Determine the (x, y) coordinate at the center of the cell enclosing the given text.  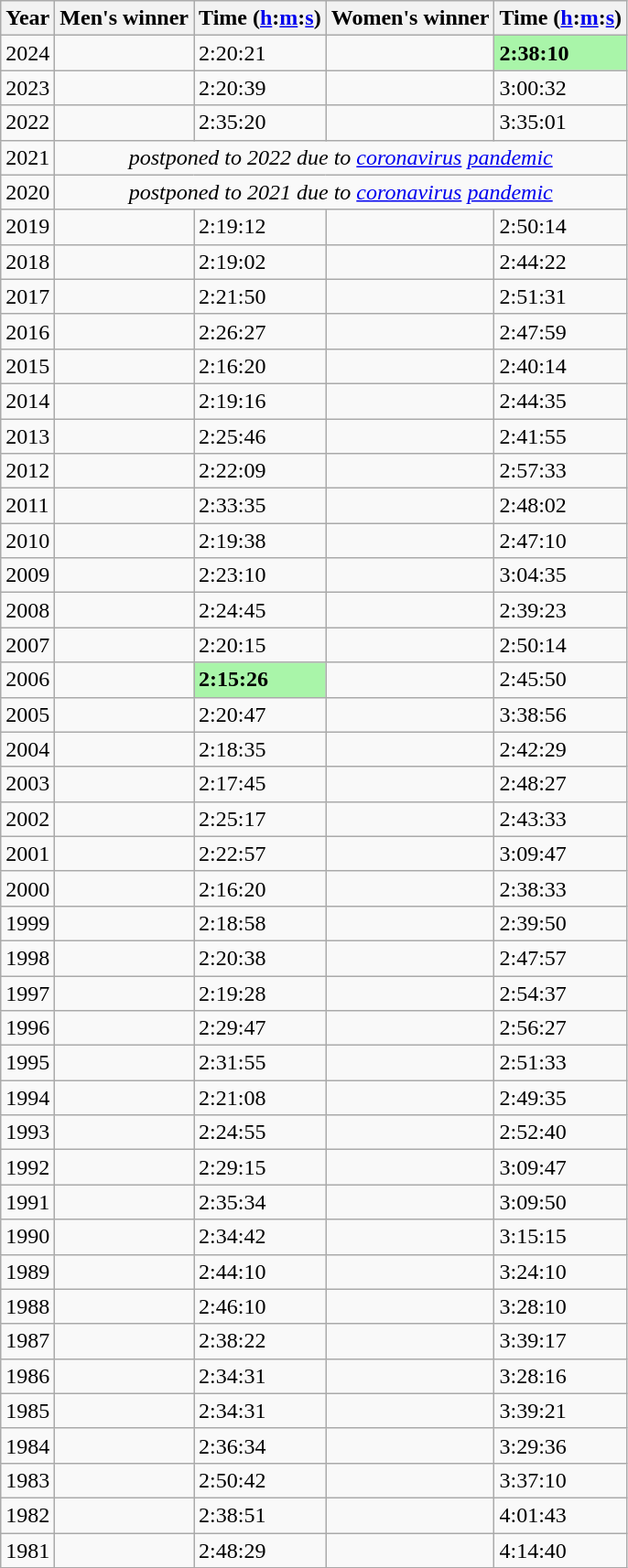
1998 (27, 958)
1992 (27, 1167)
2:35:34 (260, 1202)
3:28:16 (560, 1376)
2022 (27, 123)
2024 (27, 53)
2:48:02 (560, 506)
2013 (27, 436)
2:42:29 (560, 749)
1982 (27, 1515)
2:22:09 (260, 471)
3:04:35 (560, 575)
2:51:33 (560, 1063)
2:26:27 (260, 331)
1994 (27, 1098)
2:47:59 (560, 331)
1993 (27, 1133)
3:00:32 (560, 88)
2:38:33 (560, 888)
1987 (27, 1341)
2010 (27, 541)
2005 (27, 714)
2:34:42 (260, 1237)
2:45:50 (560, 680)
2:51:31 (560, 296)
2:48:27 (560, 784)
3:37:10 (560, 1480)
2:19:12 (260, 227)
2:20:47 (260, 714)
2019 (27, 227)
3:09:50 (560, 1202)
2:47:57 (560, 958)
2:20:15 (260, 645)
2007 (27, 645)
4:14:40 (560, 1551)
2:19:38 (260, 541)
2:15:26 (260, 680)
2:19:02 (260, 262)
2:25:46 (260, 436)
2:41:55 (560, 436)
2021 (27, 157)
2:20:39 (260, 88)
3:35:01 (560, 123)
2001 (27, 854)
2004 (27, 749)
postponed to 2021 due to coronavirus pandemic (341, 192)
2:24:55 (260, 1133)
2:29:47 (260, 1028)
2002 (27, 819)
2:19:28 (260, 993)
1991 (27, 1202)
2000 (27, 888)
2:24:45 (260, 610)
2006 (27, 680)
3:28:10 (560, 1306)
2:44:10 (260, 1272)
2:29:15 (260, 1167)
2:21:50 (260, 296)
2:39:50 (560, 923)
1999 (27, 923)
2:57:33 (560, 471)
Women's winner (410, 18)
1981 (27, 1551)
2012 (27, 471)
2:44:35 (560, 401)
2020 (27, 192)
2:49:35 (560, 1098)
Men's winner (125, 18)
3:39:21 (560, 1411)
3:38:56 (560, 714)
3:29:36 (560, 1445)
1995 (27, 1063)
2:39:23 (560, 610)
2023 (27, 88)
2003 (27, 784)
2:23:10 (260, 575)
2011 (27, 506)
1990 (27, 1237)
2:54:37 (560, 993)
2:22:57 (260, 854)
2:17:45 (260, 784)
1986 (27, 1376)
2017 (27, 296)
1996 (27, 1028)
2:44:22 (560, 262)
1985 (27, 1411)
1989 (27, 1272)
2:38:22 (260, 1341)
4:01:43 (560, 1515)
1984 (27, 1445)
2:20:21 (260, 53)
2:20:38 (260, 958)
2:47:10 (560, 541)
Year (27, 18)
2:33:35 (260, 506)
2:18:35 (260, 749)
2:21:08 (260, 1098)
2:19:16 (260, 401)
3:24:10 (560, 1272)
2:50:42 (260, 1480)
2009 (27, 575)
2:35:20 (260, 123)
2:56:27 (560, 1028)
2:38:10 (560, 53)
2:36:34 (260, 1445)
postponed to 2022 due to coronavirus pandemic (341, 157)
2018 (27, 262)
2:38:51 (260, 1515)
2008 (27, 610)
2:18:58 (260, 923)
2:52:40 (560, 1133)
2016 (27, 331)
1983 (27, 1480)
3:15:15 (560, 1237)
2014 (27, 401)
2:43:33 (560, 819)
2:31:55 (260, 1063)
2:40:14 (560, 366)
1997 (27, 993)
2:25:17 (260, 819)
2:48:29 (260, 1551)
3:39:17 (560, 1341)
1988 (27, 1306)
2015 (27, 366)
2:46:10 (260, 1306)
